Search for the cell housing the specified text and yield its (X, Y) center coordinate. 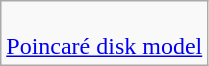
Poincaré disk model (104, 34)
